Return the (x, y) coordinate for the center point of the cell that contains the specified text.  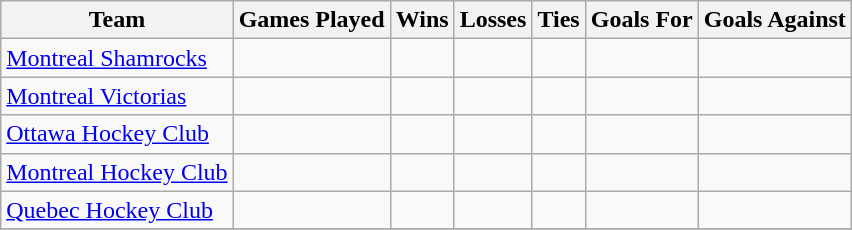
Goals Against (774, 20)
Games Played (312, 20)
Wins (422, 20)
Team (117, 20)
Montreal Victorias (117, 96)
Montreal Hockey Club (117, 172)
Montreal Shamrocks (117, 58)
Ottawa Hockey Club (117, 134)
Losses (493, 20)
Goals For (642, 20)
Quebec Hockey Club (117, 210)
Ties (558, 20)
